Provide the [X, Y] coordinate of the cell's center where the given text is located.  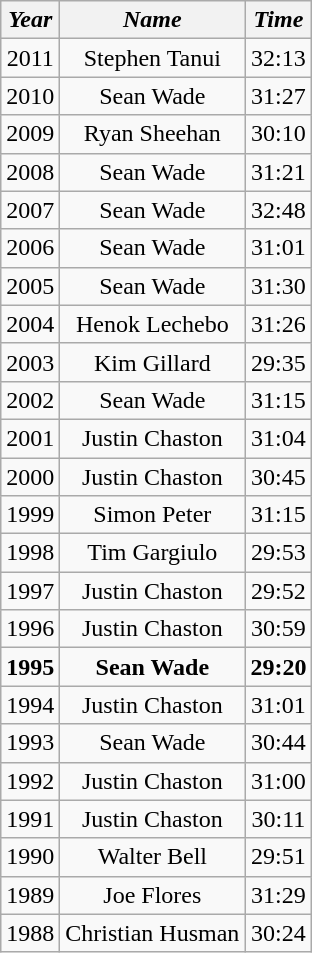
29:20 [278, 667]
31:21 [278, 172]
1996 [30, 629]
30:59 [278, 629]
31:27 [278, 96]
30:45 [278, 477]
30:11 [278, 819]
30:24 [278, 933]
31:00 [278, 781]
Kim Gillard [152, 362]
31:26 [278, 324]
1997 [30, 591]
1991 [30, 819]
2007 [30, 210]
2008 [30, 172]
1989 [30, 895]
Ryan Sheehan [152, 134]
30:10 [278, 134]
31:04 [278, 438]
2004 [30, 324]
1993 [30, 743]
1994 [30, 705]
32:48 [278, 210]
29:35 [278, 362]
1992 [30, 781]
1995 [30, 667]
32:13 [278, 58]
Name [152, 20]
1998 [30, 553]
2002 [30, 400]
Christian Husman [152, 933]
2009 [30, 134]
Henok Lechebo [152, 324]
2003 [30, 362]
Joe Flores [152, 895]
2011 [30, 58]
2000 [30, 477]
2001 [30, 438]
1999 [30, 515]
2010 [30, 96]
Year [30, 20]
29:52 [278, 591]
Simon Peter [152, 515]
Walter Bell [152, 857]
31:30 [278, 286]
Tim Gargiulo [152, 553]
29:53 [278, 553]
31:29 [278, 895]
30:44 [278, 743]
2006 [30, 248]
29:51 [278, 857]
1988 [30, 933]
Stephen Tanui [152, 58]
2005 [30, 286]
1990 [30, 857]
Time [278, 20]
